Capture the cell that displays the provided text and extract its (X, Y) central coordinate. 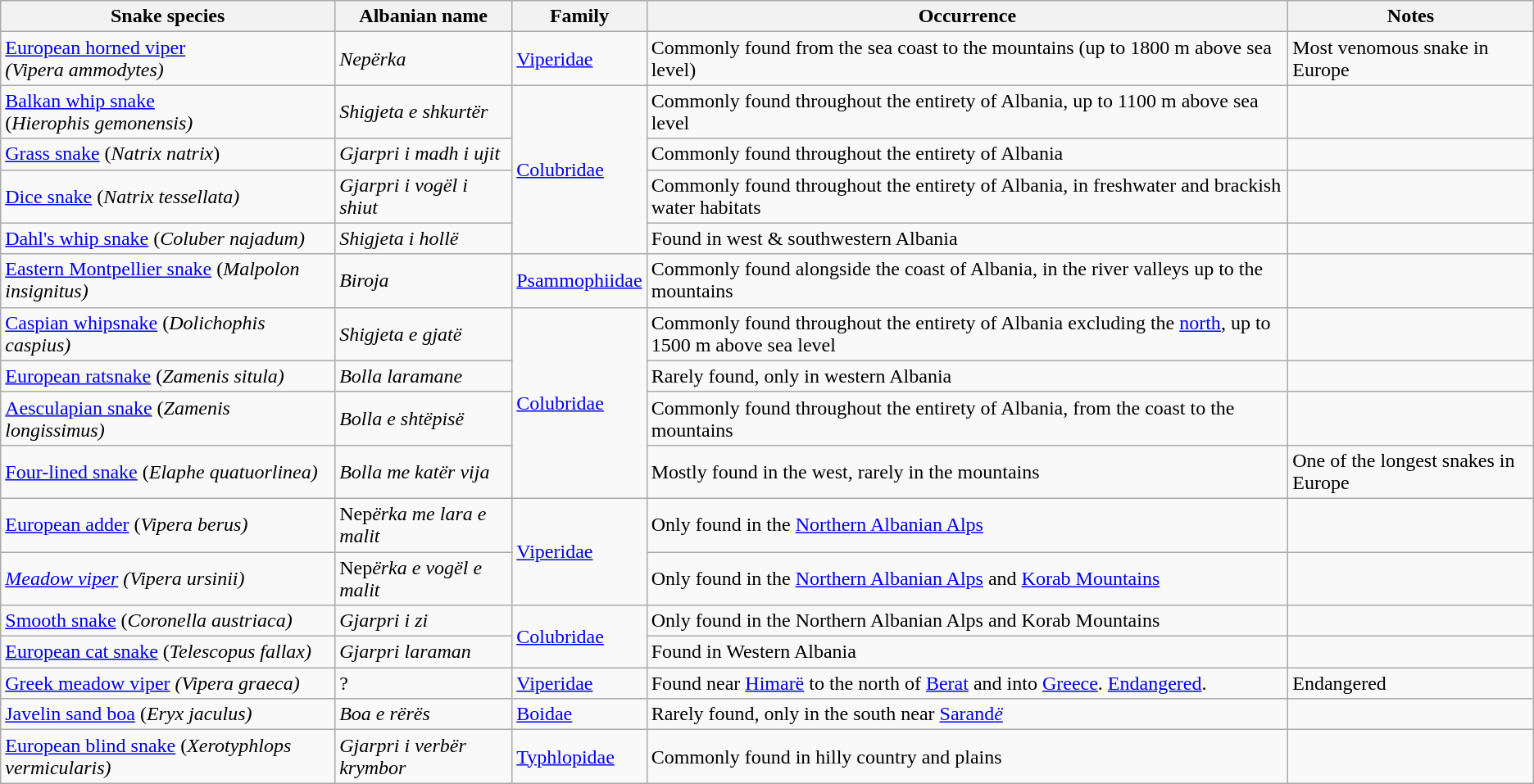
Bolla me katër vija (424, 472)
European ratsnake (Zamenis situla) (168, 376)
Commonly found throughout the entirety of Albania, from the coast to the mountains (967, 418)
Gjarpri i vogël i shiut (424, 197)
Endangered (1411, 683)
Albanian name (424, 16)
Four-lined snake (Elaphe quatuorlinea) (168, 472)
Nepërka me lara e malit (424, 524)
Caspian whipsnake (Dolichophis caspius) (168, 334)
European blind snake (Xerotyphlops vermicularis) (168, 757)
Nepërka (424, 59)
Boidae (579, 714)
Found in west & southwestern Albania (967, 238)
Psammophiidae (579, 280)
Notes (1411, 16)
Commonly found from the sea coast to the mountains (up to 1800 m above sea level) (967, 59)
Dahl's whip snake (Coluber najadum) (168, 238)
Shigjeta i hollë (424, 238)
Found near Himarë to the north of Berat and into Greece. Endangered. (967, 683)
Smooth snake (Coronella austriaca) (168, 621)
Shigjeta e gjatë (424, 334)
Rarely found, only in western Albania (967, 376)
Commonly found alongside the coast of Albania, in the river valleys up to the mountains (967, 280)
One of the longest snakes in Europe (1411, 472)
Commonly found throughout the entirety of Albania excluding the north, up to 1500 m above sea level (967, 334)
Bolla e shtëpisë (424, 418)
Dice snake (Natrix tessellata) (168, 197)
Most venomous snake in Europe (1411, 59)
Gjarpri i madh i ujit (424, 154)
Greek meadow viper (Vipera graeca) (168, 683)
Gjarpri i zi (424, 621)
Commonly found throughout the entirety of Albania, in freshwater and brackish water habitats (967, 197)
Gjarpri i verbër krymbor (424, 757)
Occurrence (967, 16)
Mostly found in the west, rarely in the mountains (967, 472)
Commonly found throughout the entirety of Albania (967, 154)
Commonly found in hilly country and plains (967, 757)
European adder (Vipera berus) (168, 524)
Aesculapian snake (Zamenis longissimus) (168, 418)
Boa e rërës (424, 714)
Commonly found throughout the entirety of Albania, up to 1100 m above sea level (967, 111)
Typhlopidae (579, 757)
Meadow viper (Vipera ursinii) (168, 578)
Bolla laramane (424, 376)
Gjarpri laraman (424, 652)
? (424, 683)
Javelin sand boa (Eryx jaculus) (168, 714)
Snake species (168, 16)
Family (579, 16)
Eastern Montpellier snake (Malpolon insignitus) (168, 280)
Biroja (424, 280)
Only found in the Northern Albanian Alps (967, 524)
Grass snake (Natrix natrix) (168, 154)
Balkan whip snake(Hierophis gemonensis) (168, 111)
Found in Western Albania (967, 652)
Shigjeta e shkurtër (424, 111)
European cat snake (Telescopus fallax) (168, 652)
European horned viper(Vipera ammodytes) (168, 59)
Nepërka e vogël e malit (424, 578)
Rarely found, only in the south near Sarandë (967, 714)
